Return the (x, y) coordinate for the center point of the cell that contains the specified text.  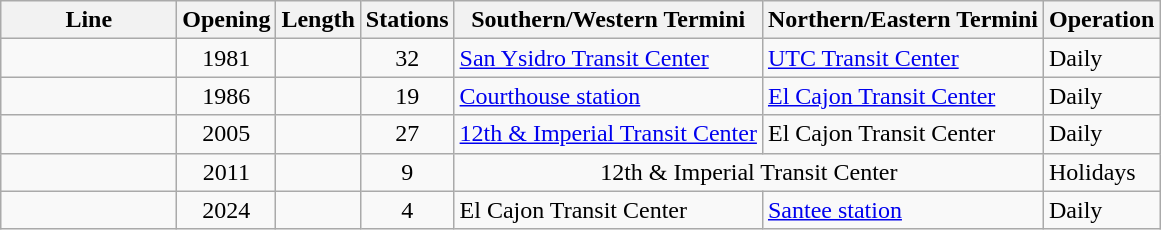
Stations (407, 20)
Line (89, 20)
19 (407, 96)
27 (407, 134)
Holidays (1102, 172)
Opening (226, 20)
Santee station (902, 210)
Courthouse station (608, 96)
1986 (226, 96)
4 (407, 210)
Length (318, 20)
Southern/Western Termini (608, 20)
2024 (226, 210)
Operation (1102, 20)
2011 (226, 172)
San Ysidro Transit Center (608, 58)
2005 (226, 134)
1981 (226, 58)
9 (407, 172)
32 (407, 58)
UTC Transit Center (902, 58)
Northern/Eastern Termini (902, 20)
